Detect which cell encompasses the target text, then output its (x, y) center coordinate. 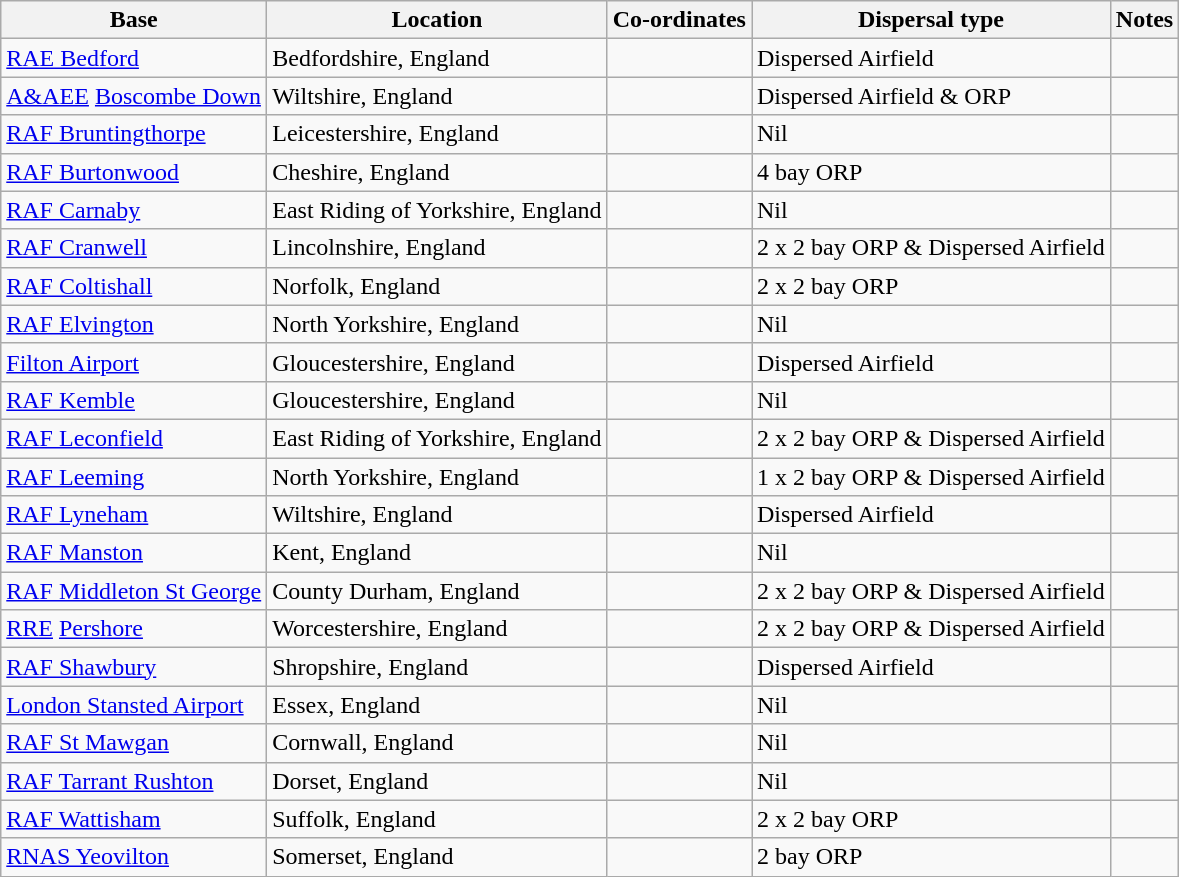
Somerset, England (437, 857)
RAF Middleton St George (134, 591)
RAF Cranwell (134, 248)
Norfolk, England (437, 286)
County Durham, England (437, 591)
Worcestershire, England (437, 629)
2 bay ORP (932, 857)
Kent, England (437, 553)
RAF Manston (134, 553)
Co-ordinates (679, 20)
Bedfordshire, England (437, 58)
London Stansted Airport (134, 705)
RNAS Yeovilton (134, 857)
RAE Bedford (134, 58)
Location (437, 20)
RAF Tarrant Rushton (134, 781)
RAF Lyneham (134, 515)
Dispersal type (932, 20)
Filton Airport (134, 362)
RAF Kemble (134, 400)
RAF St Mawgan (134, 743)
RAF Bruntingthorpe (134, 134)
RAF Leconfield (134, 438)
1 x 2 bay ORP & Dispersed Airfield (932, 477)
Lincolnshire, England (437, 248)
Suffolk, England (437, 819)
RAF Shawbury (134, 667)
RAF Leeming (134, 477)
Dorset, England (437, 781)
RRE Pershore (134, 629)
RAF Elvington (134, 324)
Essex, England (437, 705)
RAF Wattisham (134, 819)
4 bay ORP (932, 172)
Leicestershire, England (437, 134)
Cheshire, England (437, 172)
A&AEE Boscombe Down (134, 96)
Notes (1144, 20)
RAF Burtonwood (134, 172)
RAF Carnaby (134, 210)
Shropshire, England (437, 667)
Dispersed Airfield & ORP (932, 96)
Base (134, 20)
RAF Coltishall (134, 286)
Cornwall, England (437, 743)
